For the text-containing cell, return its midpoint in (X, Y) coordinate format. 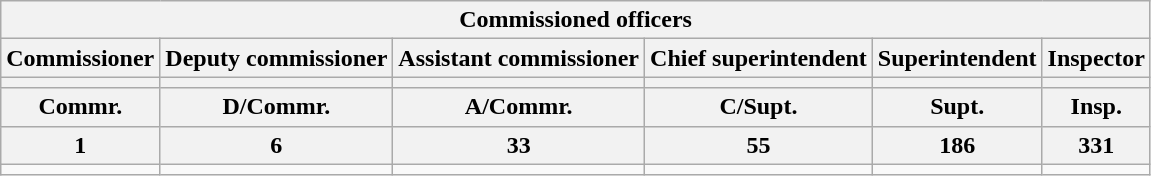
D/Commr. (276, 107)
186 (957, 145)
Commr. (80, 107)
C/Supt. (759, 107)
Assistant commissioner (519, 58)
1 (80, 145)
Commissioned officers (576, 20)
331 (1096, 145)
Insp. (1096, 107)
55 (759, 145)
Chief superintendent (759, 58)
A/Commr. (519, 107)
Inspector (1096, 58)
Superintendent (957, 58)
Deputy commissioner (276, 58)
Supt. (957, 107)
33 (519, 145)
Commissioner (80, 58)
6 (276, 145)
